For the text-containing cell, return its midpoint in [x, y] coordinate format. 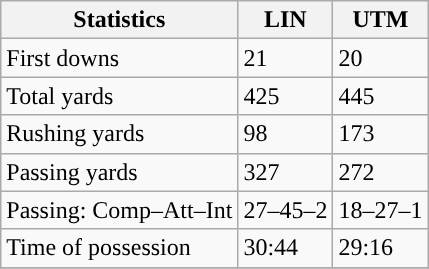
27–45–2 [286, 210]
UTM [380, 20]
445 [380, 96]
20 [380, 58]
21 [286, 58]
18–27–1 [380, 210]
29:16 [380, 248]
30:44 [286, 248]
Time of possession [120, 248]
173 [380, 134]
Passing: Comp–Att–Int [120, 210]
98 [286, 134]
425 [286, 96]
272 [380, 172]
First downs [120, 58]
Total yards [120, 96]
Passing yards [120, 172]
Rushing yards [120, 134]
327 [286, 172]
Statistics [120, 20]
LIN [286, 20]
